Determine the (X, Y) coordinate at the center of the cell enclosing the given text.  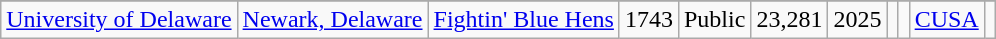
2025 (858, 20)
23,281 (790, 20)
Public (714, 20)
University of Delaware (119, 20)
CUSA (946, 20)
1743 (648, 20)
Fightin' Blue Hens (524, 20)
Newark, Delaware (332, 20)
